Search for the cell housing the specified text and yield its (x, y) center coordinate. 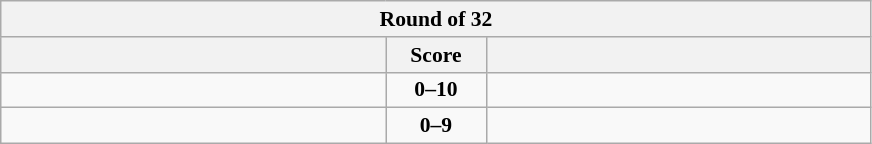
0–9 (436, 126)
Round of 32 (436, 19)
Score (436, 55)
0–10 (436, 90)
